Pinpoint the cell where the given text exists, returning its (x, y) midpoint coordinate. 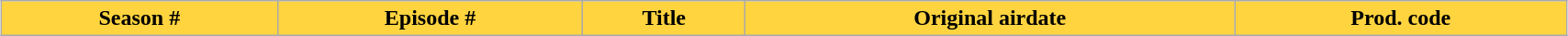
Original airdate (990, 18)
Season # (140, 18)
Title (665, 18)
Prod. code (1401, 18)
Episode # (430, 18)
